Determine the [x, y] coordinate at the center of the cell enclosing the given text.  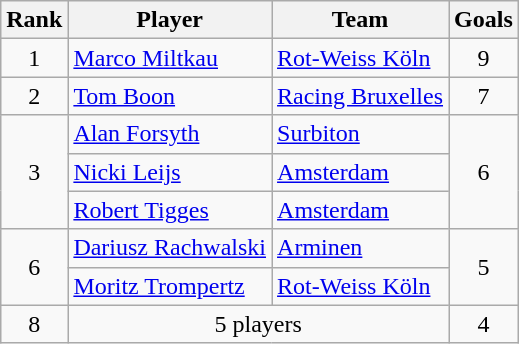
Dariusz Rachwalski [170, 248]
Goals [484, 20]
9 [484, 58]
Team [360, 20]
Arminen [360, 248]
Rank [34, 20]
Alan Forsyth [170, 134]
3 [34, 172]
Tom Boon [170, 96]
5 [484, 267]
Marco Miltkau [170, 58]
Racing Bruxelles [360, 96]
5 players [258, 324]
Nicki Leijs [170, 172]
Player [170, 20]
1 [34, 58]
Moritz Trompertz [170, 286]
Surbiton [360, 134]
8 [34, 324]
4 [484, 324]
Robert Tigges [170, 210]
2 [34, 96]
7 [484, 96]
